Scan for the cell matching the given text and deliver its (x, y) coordinate at center. 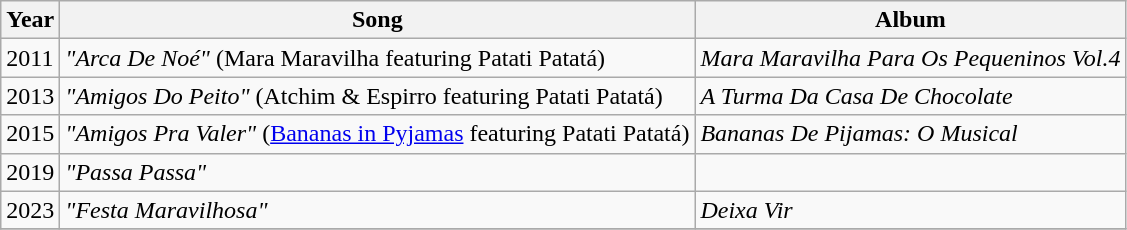
Album (910, 20)
A Turma Da Casa De Chocolate (910, 96)
"Amigos Do Peito" (Atchim & Espirro featuring Patati Patatá) (378, 96)
Mara Maravilha Para Os Pequeninos Vol.4 (910, 58)
Deixa Vir (910, 210)
"Passa Passa" (378, 172)
Bananas De Pijamas: O Musical (910, 134)
2019 (30, 172)
"Amigos Pra Valer" (Bananas in Pyjamas featuring Patati Patatá) (378, 134)
2023 (30, 210)
2011 (30, 58)
"Festa Maravilhosa" (378, 210)
"Arca De Noé" (Mara Maravilha featuring Patati Patatá) (378, 58)
2013 (30, 96)
Year (30, 20)
2015 (30, 134)
Song (378, 20)
